Return [x, y] of the center of cell containing provided text 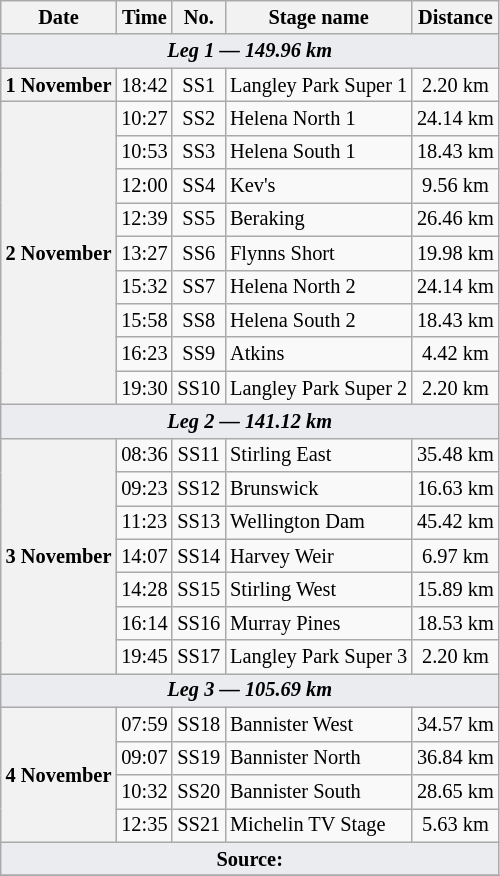
18.53 km [456, 623]
Helena South 2 [318, 320]
No. [198, 17]
15.89 km [456, 589]
SS19 [198, 758]
15:58 [144, 320]
10:53 [144, 152]
16.63 km [456, 489]
Distance [456, 17]
Helena South 1 [318, 152]
SS5 [198, 219]
10:27 [144, 118]
Flynns Short [318, 253]
14:07 [144, 556]
6.97 km [456, 556]
SS4 [198, 186]
19:30 [144, 388]
SS11 [198, 455]
16:14 [144, 623]
Wellington Dam [318, 522]
07:59 [144, 724]
16:23 [144, 354]
SS13 [198, 522]
4.42 km [456, 354]
13:27 [144, 253]
45.42 km [456, 522]
SS6 [198, 253]
Michelin TV Stage [318, 825]
Time [144, 17]
SS18 [198, 724]
Bannister South [318, 791]
18:42 [144, 85]
28.65 km [456, 791]
Stirling East [318, 455]
26.46 km [456, 219]
SS14 [198, 556]
Langley Park Super 1 [318, 85]
Helena North 1 [318, 118]
19.98 km [456, 253]
Harvey Weir [318, 556]
Bannister West [318, 724]
SS8 [198, 320]
4 November [59, 774]
Leg 2 — 141.12 km [250, 421]
SS15 [198, 589]
Leg 3 — 105.69 km [250, 690]
SS3 [198, 152]
10:32 [144, 791]
Langley Park Super 2 [318, 388]
09:23 [144, 489]
35.48 km [456, 455]
Brunswick [318, 489]
12:35 [144, 825]
Date [59, 17]
Bannister North [318, 758]
SS12 [198, 489]
SS1 [198, 85]
Stirling West [318, 589]
Murray Pines [318, 623]
SS10 [198, 388]
Atkins [318, 354]
09:07 [144, 758]
2 November [59, 252]
14:28 [144, 589]
Source: [250, 859]
Kev's [318, 186]
Helena North 2 [318, 287]
SS16 [198, 623]
Leg 1 — 149.96 km [250, 51]
36.84 km [456, 758]
3 November [59, 556]
SS7 [198, 287]
11:23 [144, 522]
12:39 [144, 219]
SS21 [198, 825]
9.56 km [456, 186]
Beraking [318, 219]
Langley Park Super 3 [318, 657]
08:36 [144, 455]
1 November [59, 85]
SS20 [198, 791]
SS17 [198, 657]
Stage name [318, 17]
19:45 [144, 657]
12:00 [144, 186]
SS2 [198, 118]
15:32 [144, 287]
34.57 km [456, 724]
5.63 km [456, 825]
SS9 [198, 354]
